Find where the given text appears and provide that cell's center as (x, y) coordinate. 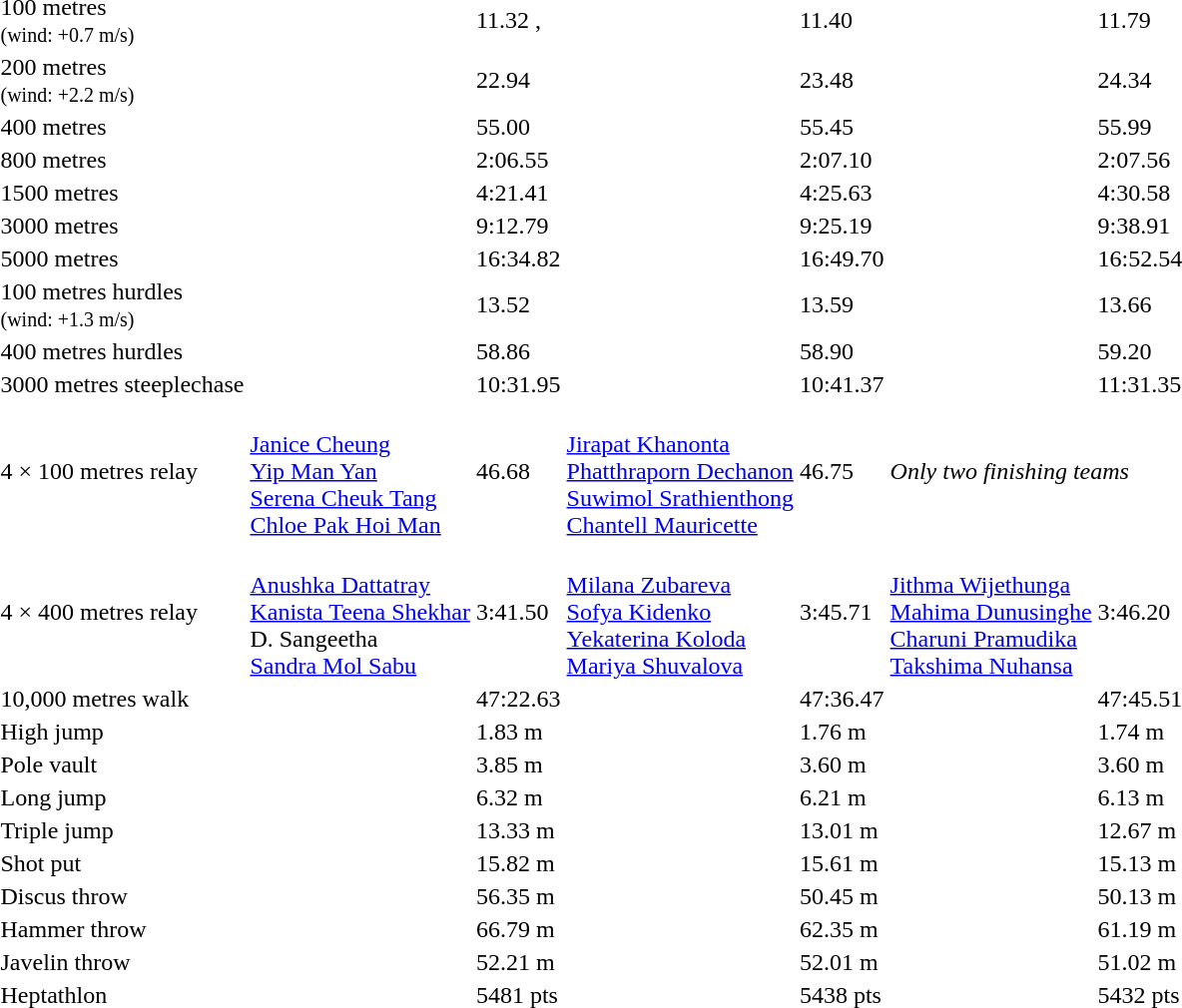
13.01 m (842, 830)
47:22.63 (518, 699)
6.21 m (842, 797)
47:36.47 (842, 699)
1.83 m (518, 732)
16:34.82 (518, 258)
56.35 m (518, 896)
10:41.37 (842, 384)
15.61 m (842, 863)
52.01 m (842, 962)
3.85 m (518, 764)
46.75 (842, 471)
23.48 (842, 80)
16:49.70 (842, 258)
2:06.55 (518, 160)
15.82 m (518, 863)
Anushka DattatrayKanista Teena ShekharD. SangeethaSandra Mol Sabu (359, 612)
2:07.10 (842, 160)
4:21.41 (518, 193)
Milana ZubarevaSofya KidenkoYekaterina KolodaMariya Shuvalova (680, 612)
13.59 (842, 305)
9:25.19 (842, 226)
Jithma WijethungaMahima DunusingheCharuni PramudikaTakshima Nuhansa (990, 612)
4:25.63 (842, 193)
6.32 m (518, 797)
13.33 m (518, 830)
50.45 m (842, 896)
22.94 (518, 80)
55.45 (842, 127)
1.76 m (842, 732)
13.52 (518, 305)
52.21 m (518, 962)
10:31.95 (518, 384)
58.86 (518, 351)
66.79 m (518, 929)
55.00 (518, 127)
46.68 (518, 471)
Janice CheungYip Man YanSerena Cheuk TangChloe Pak Hoi Man (359, 471)
3:41.50 (518, 612)
58.90 (842, 351)
9:12.79 (518, 226)
3:45.71 (842, 612)
62.35 m (842, 929)
Jirapat KhanontaPhatthraporn DechanonSuwimol SrathienthongChantell Mauricette (680, 471)
3.60 m (842, 764)
